Identify which cell holds the provided text, then report its (X, Y) central coordinate. 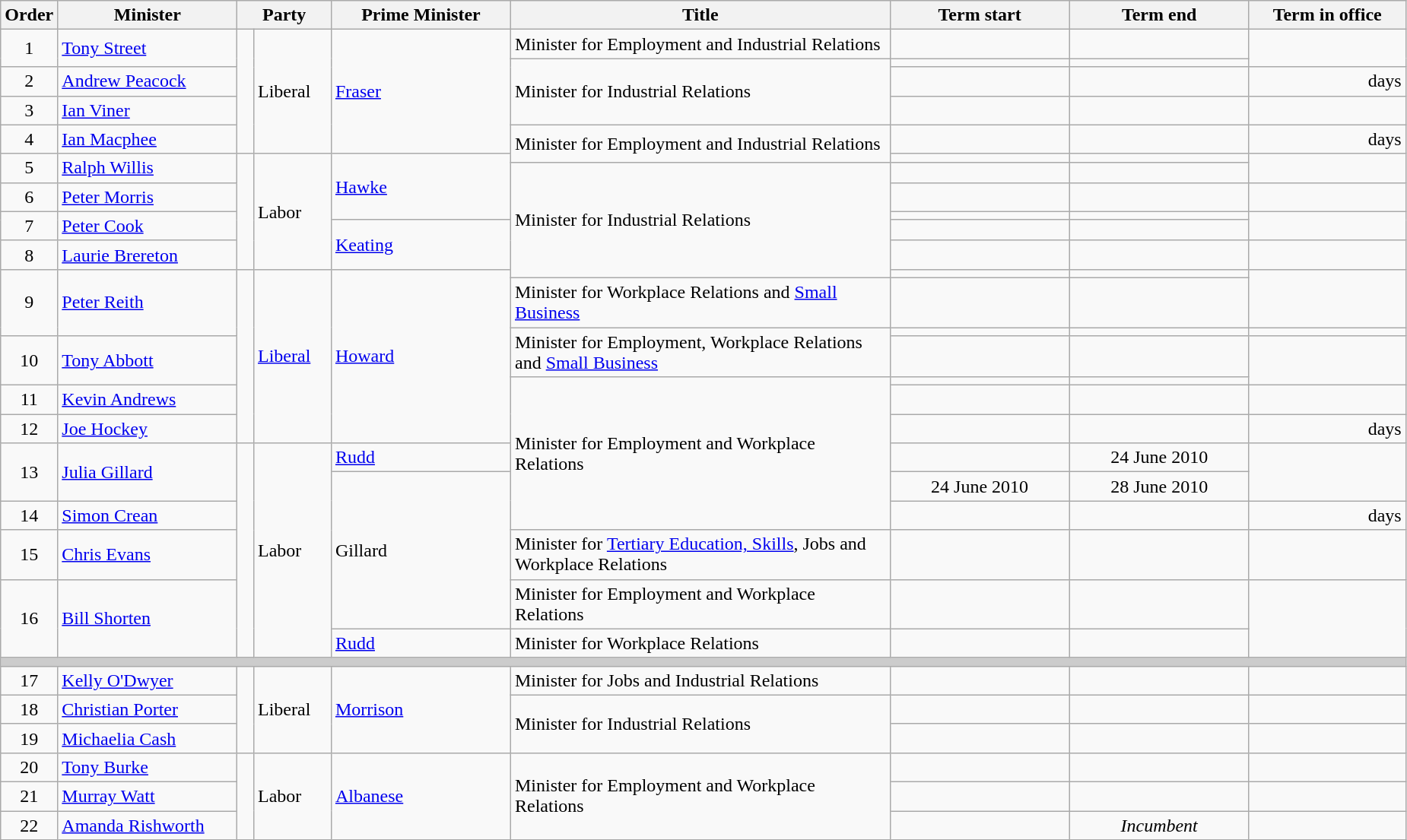
Keating (421, 245)
21 (29, 796)
2 (29, 81)
Minister for Workplace Relations and Small Business (700, 303)
Tony Street (148, 49)
Simon Crean (148, 515)
7 (29, 226)
Term end (1159, 15)
16 (29, 619)
Party (284, 15)
Ian Macphee (148, 139)
Peter Morris (148, 197)
Minister for Jobs and Industrial Relations (700, 680)
11 (29, 400)
Julia Gillard (148, 472)
22 (29, 825)
10 (29, 360)
Order (29, 15)
Andrew Peacock (148, 81)
Incumbent (1159, 825)
Minister for Workplace Relations (700, 643)
Albanese (421, 796)
Minister for Tertiary Education, Skills, Jobs and Workplace Relations (700, 555)
1 (29, 49)
3 (29, 110)
15 (29, 555)
Minister for Employment, Workplace Relations and Small Business (700, 351)
Peter Reith (148, 303)
Kelly O'Dwyer (148, 680)
8 (29, 255)
Gillard (421, 550)
20 (29, 767)
Murray Watt (148, 796)
Title (700, 15)
6 (29, 197)
Minister (148, 15)
Laurie Brereton (148, 255)
28 June 2010 (1159, 487)
18 (29, 709)
Morrison (421, 709)
Bill Shorten (148, 619)
Christian Porter (148, 709)
Hawke (421, 187)
12 (29, 429)
Prime Minister (421, 15)
Amanda Rishworth (148, 825)
Tony Burke (148, 767)
Ian Viner (148, 110)
Michaelia Cash (148, 738)
Joe Hockey (148, 429)
13 (29, 472)
Chris Evans (148, 555)
14 (29, 515)
17 (29, 680)
Term start (980, 15)
Tony Abbott (148, 360)
4 (29, 139)
Peter Cook (148, 226)
9 (29, 303)
Kevin Andrews (148, 400)
19 (29, 738)
5 (29, 168)
Fraser (421, 91)
Term in office (1327, 15)
Ralph Willis (148, 168)
Howard (421, 356)
